Return the (x, y) coordinate for the center point of the cell that contains the specified text.  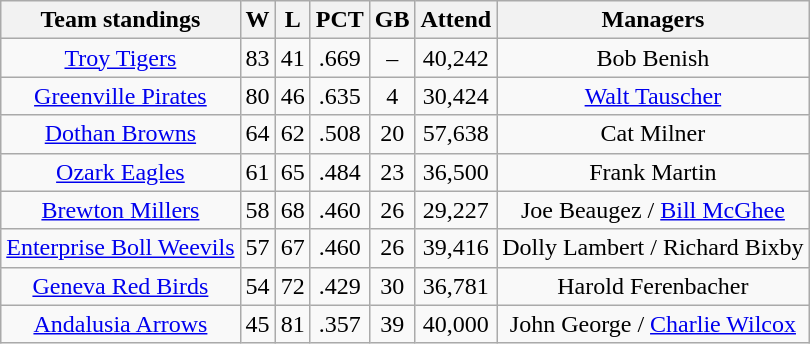
Enterprise Boll Weevils (120, 248)
Troy Tigers (120, 58)
45 (258, 324)
61 (258, 172)
Cat Milner (653, 134)
W (258, 20)
Andalusia Arrows (120, 324)
65 (292, 172)
Ozark Eagles (120, 172)
30,424 (456, 96)
40,000 (456, 324)
46 (292, 96)
Harold Ferenbacher (653, 286)
Attend (456, 20)
.508 (340, 134)
PCT (340, 20)
62 (292, 134)
Walt Tauscher (653, 96)
58 (258, 210)
41 (292, 58)
.429 (340, 286)
83 (258, 58)
John George / Charlie Wilcox (653, 324)
GB (392, 20)
29,227 (456, 210)
4 (392, 96)
Managers (653, 20)
36,500 (456, 172)
Team standings (120, 20)
Greenville Pirates (120, 96)
81 (292, 324)
30 (392, 286)
Joe Beaugez / Bill McGhee (653, 210)
.635 (340, 96)
.669 (340, 58)
80 (258, 96)
L (292, 20)
.357 (340, 324)
57,638 (456, 134)
36,781 (456, 286)
68 (292, 210)
57 (258, 248)
40,242 (456, 58)
Geneva Red Birds (120, 286)
54 (258, 286)
72 (292, 286)
Frank Martin (653, 172)
Dothan Browns (120, 134)
39,416 (456, 248)
20 (392, 134)
64 (258, 134)
– (392, 58)
Bob Benish (653, 58)
67 (292, 248)
Brewton Millers (120, 210)
23 (392, 172)
Dolly Lambert / Richard Bixby (653, 248)
.484 (340, 172)
39 (392, 324)
